Provide the [x, y] coordinate of the cell's center where the given text is located.  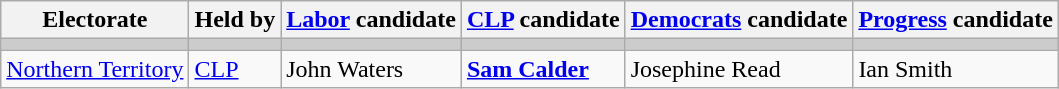
Sam Calder [543, 69]
Electorate [95, 20]
CLP [235, 69]
Progress candidate [956, 20]
Ian Smith [956, 69]
Northern Territory [95, 69]
Democrats candidate [739, 20]
Labor candidate [372, 20]
Josephine Read [739, 69]
CLP candidate [543, 20]
Held by [235, 20]
John Waters [372, 69]
